Provide the (x, y) coordinate of the cell's center where the given text is located.  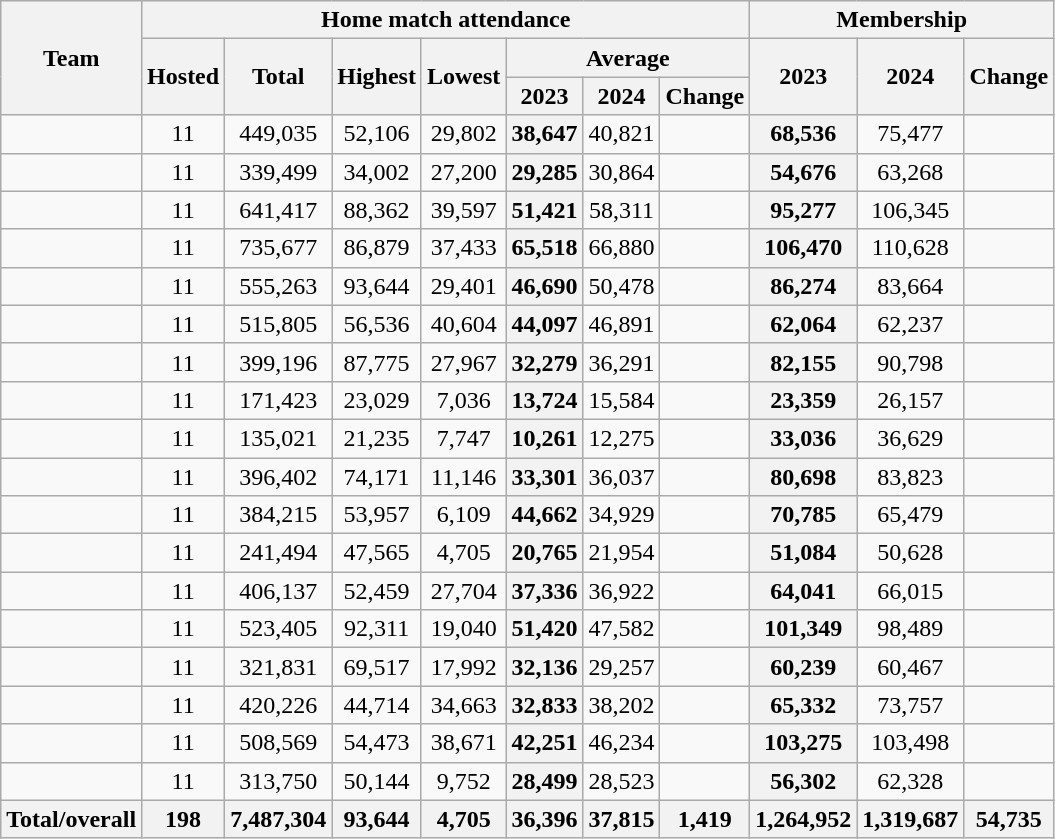
98,489 (910, 629)
38,202 (622, 705)
171,423 (278, 400)
15,584 (622, 400)
62,064 (804, 324)
53,957 (377, 515)
Home match attendance (446, 20)
34,002 (377, 172)
40,821 (622, 134)
46,690 (544, 286)
64,041 (804, 591)
32,279 (544, 362)
37,336 (544, 591)
396,402 (278, 477)
62,328 (910, 781)
58,311 (622, 210)
47,582 (622, 629)
641,417 (278, 210)
44,714 (377, 705)
83,823 (910, 477)
515,805 (278, 324)
42,251 (544, 743)
7,487,304 (278, 819)
103,275 (804, 743)
29,802 (463, 134)
110,628 (910, 248)
Average (628, 58)
101,349 (804, 629)
73,757 (910, 705)
66,015 (910, 591)
52,106 (377, 134)
37,815 (622, 819)
321,831 (278, 667)
9,752 (463, 781)
36,037 (622, 477)
508,569 (278, 743)
449,035 (278, 134)
36,291 (622, 362)
50,144 (377, 781)
39,597 (463, 210)
60,239 (804, 667)
339,499 (278, 172)
51,420 (544, 629)
60,467 (910, 667)
51,084 (804, 553)
6,109 (463, 515)
54,473 (377, 743)
19,040 (463, 629)
23,359 (804, 400)
1,419 (705, 819)
33,301 (544, 477)
11,146 (463, 477)
12,275 (622, 438)
29,257 (622, 667)
28,523 (622, 781)
Hosted (184, 77)
406,137 (278, 591)
27,200 (463, 172)
56,302 (804, 781)
65,518 (544, 248)
Team (72, 58)
90,798 (910, 362)
26,157 (910, 400)
1,319,687 (910, 819)
62,237 (910, 324)
33,036 (804, 438)
Lowest (463, 77)
36,629 (910, 438)
50,628 (910, 553)
135,021 (278, 438)
88,362 (377, 210)
523,405 (278, 629)
37,433 (463, 248)
50,478 (622, 286)
384,215 (278, 515)
735,677 (278, 248)
54,735 (1009, 819)
Highest (377, 77)
420,226 (278, 705)
70,785 (804, 515)
198 (184, 819)
313,750 (278, 781)
54,676 (804, 172)
7,036 (463, 400)
21,954 (622, 553)
56,536 (377, 324)
83,664 (910, 286)
17,992 (463, 667)
63,268 (910, 172)
21,235 (377, 438)
47,565 (377, 553)
20,765 (544, 553)
34,929 (622, 515)
103,498 (910, 743)
51,421 (544, 210)
87,775 (377, 362)
30,864 (622, 172)
38,647 (544, 134)
Total/overall (72, 819)
95,277 (804, 210)
106,470 (804, 248)
86,274 (804, 286)
66,880 (622, 248)
80,698 (804, 477)
36,396 (544, 819)
27,704 (463, 591)
34,663 (463, 705)
75,477 (910, 134)
65,479 (910, 515)
Total (278, 77)
38,671 (463, 743)
68,536 (804, 134)
28,499 (544, 781)
32,833 (544, 705)
86,879 (377, 248)
74,171 (377, 477)
27,967 (463, 362)
241,494 (278, 553)
92,311 (377, 629)
32,136 (544, 667)
23,029 (377, 400)
106,345 (910, 210)
29,401 (463, 286)
69,517 (377, 667)
65,332 (804, 705)
82,155 (804, 362)
13,724 (544, 400)
44,662 (544, 515)
29,285 (544, 172)
555,263 (278, 286)
7,747 (463, 438)
52,459 (377, 591)
46,234 (622, 743)
10,261 (544, 438)
44,097 (544, 324)
1,264,952 (804, 819)
46,891 (622, 324)
40,604 (463, 324)
Membership (902, 20)
399,196 (278, 362)
36,922 (622, 591)
